Scan for the cell matching the given text and deliver its [X, Y] coordinate at center. 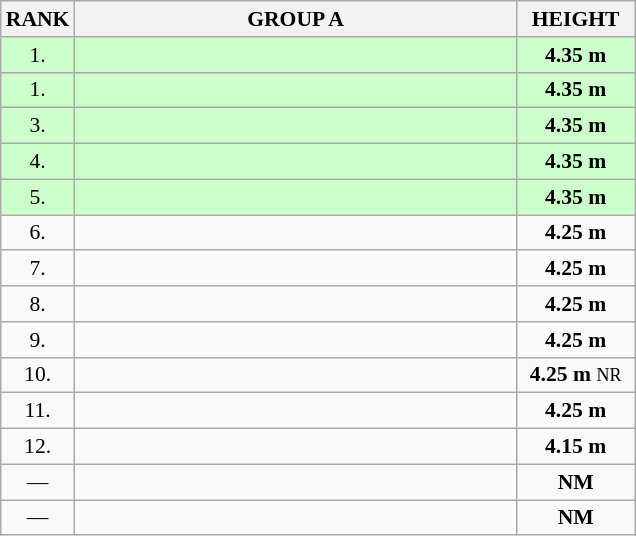
4. [38, 162]
10. [38, 375]
3. [38, 126]
RANK [38, 19]
8. [38, 304]
9. [38, 340]
12. [38, 447]
GROUP A [295, 19]
4.15 m [576, 447]
7. [38, 269]
4.25 m NR [576, 375]
HEIGHT [576, 19]
6. [38, 233]
5. [38, 197]
11. [38, 411]
